Locate the cell with the specified text and output its [x, y] center coordinate. 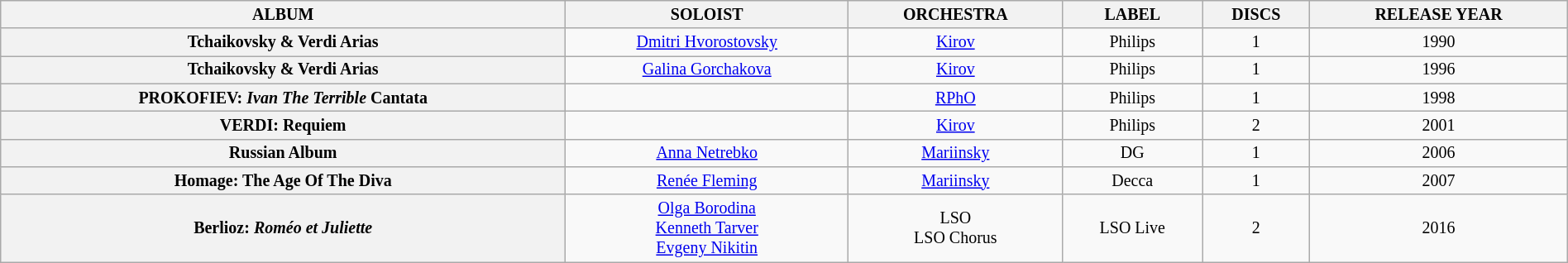
DG [1133, 152]
Galina Gorchakova [707, 69]
RPhO [956, 98]
1996 [1439, 69]
Renée Fleming [707, 180]
VERDI: Requiem [283, 126]
ALBUM [283, 15]
Homage: The Age Of The Diva [283, 180]
2007 [1439, 180]
Anna Netrebko [707, 152]
1990 [1439, 43]
Dmitri Hvorostovsky [707, 43]
DISCS [1256, 15]
ORCHESTRA [956, 15]
PROKOFIEV: Ivan The Terrible Cantata [283, 98]
2001 [1439, 126]
SOLOIST [707, 15]
Berlioz: Roméo et Juliette [283, 228]
Russian Album [283, 152]
LSOLSO Chorus [956, 228]
1998 [1439, 98]
LSO Live [1133, 228]
RELEASE YEAR [1439, 15]
2006 [1439, 152]
LABEL [1133, 15]
2016 [1439, 228]
Olga BorodinaKenneth TarverEvgeny Nikitin [707, 228]
Decca [1133, 180]
